Find where the given text appears and provide that cell's center as (X, Y) coordinate. 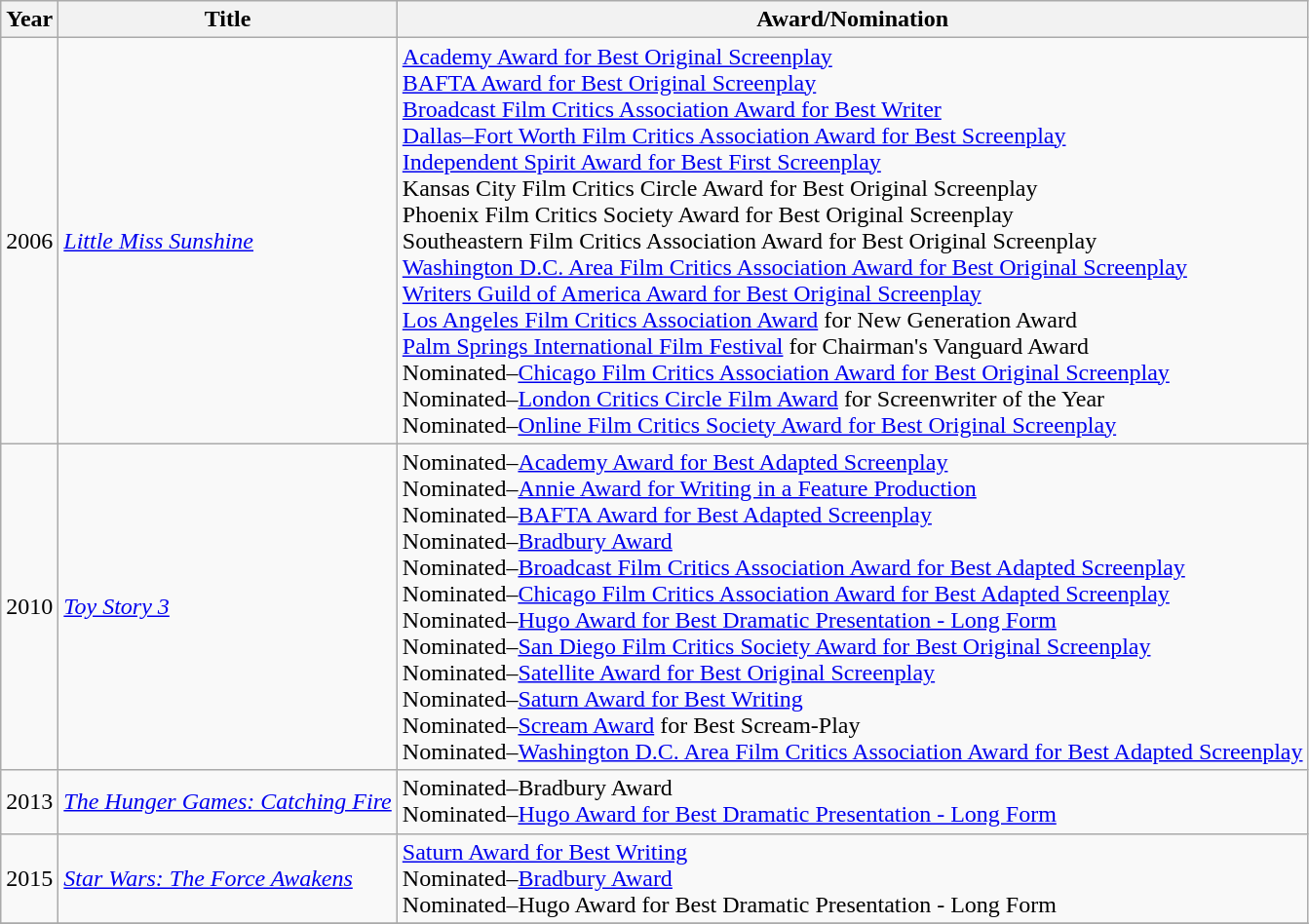
Nominated–Bradbury AwardNominated–Hugo Award for Best Dramatic Presentation - Long Form (852, 801)
2010 (29, 606)
Little Miss Sunshine (228, 241)
Toy Story 3 (228, 606)
Title (228, 19)
Year (29, 19)
Saturn Award for Best WritingNominated–Bradbury AwardNominated–Hugo Award for Best Dramatic Presentation - Long Form (852, 878)
Award/Nomination (852, 19)
The Hunger Games: Catching Fire (228, 801)
2006 (29, 241)
Star Wars: The Force Awakens (228, 878)
2013 (29, 801)
2015 (29, 878)
